Provide the (x, y) coordinate of the cell's center where the given text is located.  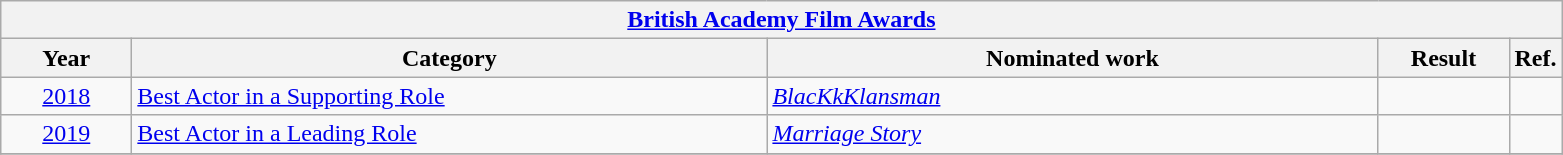
Best Actor in a Supporting Role (450, 96)
Ref. (1536, 58)
Best Actor in a Leading Role (450, 134)
Nominated work (1072, 58)
Result (1444, 58)
Marriage Story (1072, 134)
2018 (66, 96)
Category (450, 58)
British Academy Film Awards (782, 20)
Year (66, 58)
2019 (66, 134)
BlacKkKlansman (1072, 96)
